Locate the cell with the specified text and output its [x, y] center coordinate. 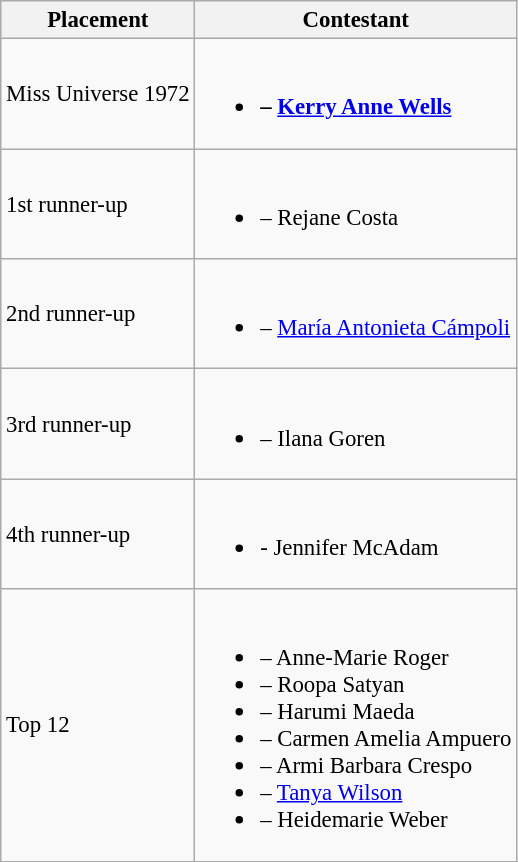
– Ilana Goren [356, 424]
– Rejane Costa [356, 204]
– Kerry Anne Wells [356, 94]
Placement [98, 20]
– Anne-Marie Roger – Roopa Satyan – Harumi Maeda – Carmen Amelia Ampuero – Armi Barbara Crespo – Tanya Wilson – Heidemarie Weber [356, 725]
- Jennifer McAdam [356, 534]
Contestant [356, 20]
3rd runner-up [98, 424]
2nd runner-up [98, 314]
1st runner-up [98, 204]
– María Antonieta Cámpoli [356, 314]
4th runner-up [98, 534]
Top 12 [98, 725]
Miss Universe 1972 [98, 94]
